Provide the (X, Y) coordinate of the cell's center where the given text is located.  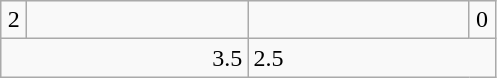
2 (14, 20)
0 (482, 20)
3.5 (124, 58)
2.5 (372, 58)
